Pinpoint the cell where the given text exists, returning its (X, Y) midpoint coordinate. 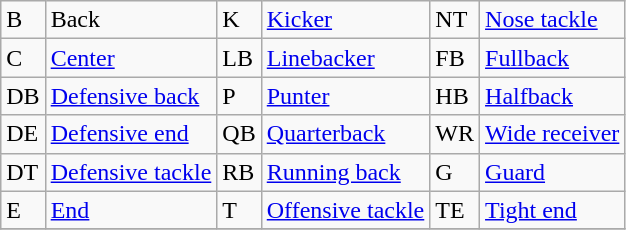
Fullback (552, 58)
Running back (346, 172)
Tight end (552, 210)
Kicker (346, 20)
Back (131, 20)
RB (239, 172)
Halfback (552, 96)
DB (23, 96)
DE (23, 134)
Center (131, 58)
LB (239, 58)
G (455, 172)
QB (239, 134)
Wide receiver (552, 134)
B (23, 20)
P (239, 96)
NT (455, 20)
Guard (552, 172)
Quarterback (346, 134)
DT (23, 172)
Nose tackle (552, 20)
C (23, 58)
End (131, 210)
Offensive tackle (346, 210)
T (239, 210)
Defensive back (131, 96)
E (23, 210)
Defensive end (131, 134)
K (239, 20)
Punter (346, 96)
Linebacker (346, 58)
Defensive tackle (131, 172)
HB (455, 96)
TE (455, 210)
WR (455, 134)
FB (455, 58)
